Locate the cell with the specified text and output its [x, y] center coordinate. 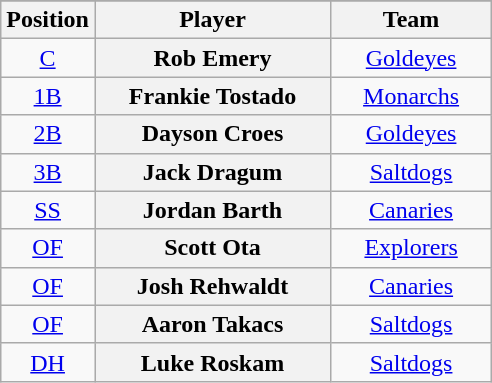
Josh Rehwaldt [212, 286]
Jordan Barth [212, 210]
Scott Ota [212, 248]
Team [412, 20]
3B [48, 172]
DH [48, 362]
Aaron Takacs [212, 324]
SS [48, 210]
1B [48, 96]
Luke Roskam [212, 362]
Dayson Croes [212, 134]
Monarchs [412, 96]
Player [212, 20]
Frankie Tostado [212, 96]
C [48, 58]
Explorers [412, 248]
Rob Emery [212, 58]
2B [48, 134]
Position [48, 20]
Jack Dragum [212, 172]
